Scan for the cell matching the given text and deliver its [x, y] coordinate at center. 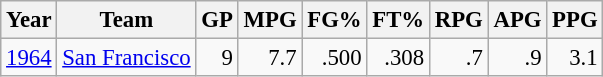
APG [518, 20]
7.7 [270, 58]
1964 [29, 58]
.7 [458, 58]
San Francisco [126, 58]
FG% [334, 20]
3.1 [575, 58]
FT% [398, 20]
MPG [270, 20]
.308 [398, 58]
9 [217, 58]
.500 [334, 58]
PPG [575, 20]
GP [217, 20]
.9 [518, 58]
Year [29, 20]
RPG [458, 20]
Team [126, 20]
